From the cell containing the given text, extract its center point as (x, y) coordinate. 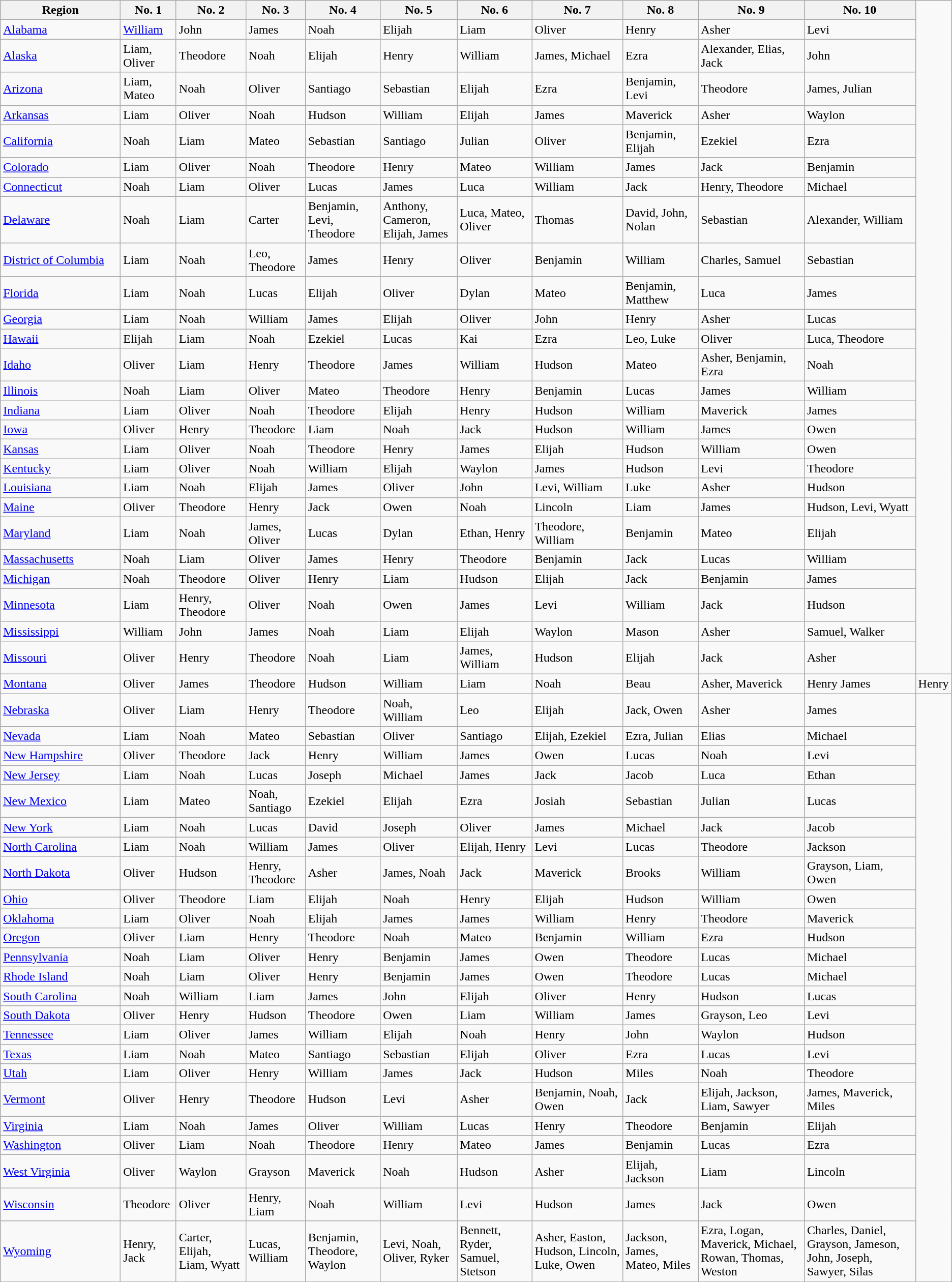
Arizona (61, 88)
Illinois (61, 391)
Oklahoma (61, 918)
Henry, Jack (148, 1251)
Grayson, Leo (752, 1015)
Asher, Easton, Hudson, Lincoln, Luke, Owen (578, 1251)
Nebraska (61, 710)
Missouri (61, 657)
Texas (61, 1054)
Jack, Owen (661, 710)
Massachusetts (61, 559)
Ethan, Henry (494, 533)
Ohio (61, 899)
Kentucky (61, 468)
James, Noah (419, 873)
Rhode Island (61, 976)
Washington (61, 1145)
Benjamin, Matthew (661, 293)
Connecticut (61, 187)
Colorado (61, 167)
Georgia (61, 319)
Benjamin, Noah, Owen (578, 1099)
Arkansas (61, 115)
Region (61, 10)
Virginia (61, 1126)
Benjamin, Theodore, Waylon (343, 1251)
Carter, Elijah, Liam, Wyatt (211, 1251)
Kai (494, 338)
Brooks (661, 873)
Liam, Mateo (148, 88)
Indiana (61, 410)
New York (61, 827)
Leo, Luke (661, 338)
West Virginia (61, 1172)
Jackson (859, 847)
David, John, Nolan (661, 220)
Charles, Daniel, Grayson, Jameson, John, Joseph, Sawyer, Silas (859, 1251)
Bennett, Ryder, Samuel, Stetson (494, 1251)
North Dakota (61, 873)
Ezra, Logan, Maverick, Michael, Rowan, Thomas, Weston (752, 1251)
Minnesota (61, 605)
No. 4 (343, 10)
Elijah, Jackson, Liam, Sawyer (752, 1099)
Grayson (276, 1172)
James, Oliver (276, 533)
Maine (61, 507)
Noah, William (419, 710)
New Mexico (61, 801)
South Carolina (61, 996)
Utah (61, 1074)
Leo, Theodore (276, 259)
Mason (661, 631)
Mississippi (61, 631)
Michigan (61, 579)
Luca, Theodore (859, 338)
Kansas (61, 449)
Miles (661, 1074)
Jackson, James, Mateo, Miles (661, 1251)
Ethan (859, 775)
No. 1 (148, 10)
Florida (61, 293)
Vermont (61, 1099)
Louisiana (61, 488)
James, Julian (859, 88)
Maryland (61, 533)
Hudson, Levi, Wyatt (859, 507)
Alexander, William (859, 220)
Oregon (61, 938)
California (61, 141)
No. 5 (419, 10)
Charles, Samuel (752, 259)
Iowa (61, 430)
Elijah, Ezekiel (578, 736)
District of Columbia (61, 259)
Luca, Mateo, Oliver (494, 220)
New Hampshire (61, 756)
Wyoming (61, 1251)
No. 9 (752, 10)
Tennessee (61, 1034)
Idaho (61, 365)
Levi, William (578, 488)
Hawaii (61, 338)
Elijah, Jackson (661, 1172)
New Jersey (61, 775)
Lucas, William (276, 1251)
Samuel, Walker (859, 631)
Leo (494, 710)
South Dakota (61, 1015)
Josiah (578, 801)
David (343, 827)
Theodore, William (578, 533)
Henry James (859, 683)
Grayson, Liam, Owen (859, 873)
Elias (752, 736)
Luke (661, 488)
No. 3 (276, 10)
James, William (494, 657)
Beau (661, 683)
Elijah, Henry (494, 847)
James, Michael (578, 56)
Thomas (578, 220)
No. 10 (859, 10)
No. 2 (211, 10)
Benjamin, Levi (661, 88)
Alaska (61, 56)
Henry, Liam (276, 1204)
Delaware (61, 220)
Benjamin, Elijah (661, 141)
North Carolina (61, 847)
Carter (276, 220)
Montana (61, 683)
No. 8 (661, 10)
Liam, Oliver (148, 56)
Wisconsin (61, 1204)
No. 6 (494, 10)
Levi, Noah, Oliver, Ryker (419, 1251)
Nevada (61, 736)
Asher, Benjamin, Ezra (752, 365)
Alexander, Elias, Jack (752, 56)
Ezra, Julian (661, 736)
Alabama (61, 29)
No. 7 (578, 10)
Anthony, Cameron, Elijah, James (419, 220)
James, Maverick, Miles (859, 1099)
Noah, Santiago (276, 801)
Pennsylvania (61, 957)
Benjamin, Levi, Theodore (343, 220)
Asher, Maverick (752, 683)
